Provide the [x, y] coordinate of the cell's center where the given text is located.  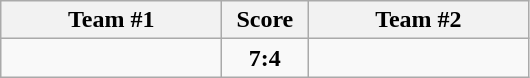
Team #1 [112, 20]
Team #2 [418, 20]
7:4 [265, 58]
Score [265, 20]
